Search for the cell housing the specified text and yield its [X, Y] center coordinate. 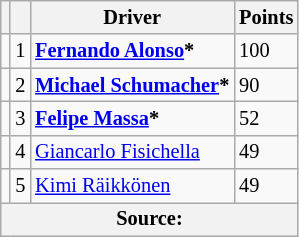
Kimi Räikkönen [132, 186]
90 [266, 85]
3 [20, 118]
Felipe Massa* [132, 118]
2 [20, 85]
Giancarlo Fisichella [132, 152]
1 [20, 51]
52 [266, 118]
Michael Schumacher* [132, 85]
4 [20, 152]
100 [266, 51]
Points [266, 17]
Fernando Alonso* [132, 51]
Driver [132, 17]
5 [20, 186]
Source: [150, 219]
